Extract the [x, y] coordinate from the center of the cell holding the provided text.  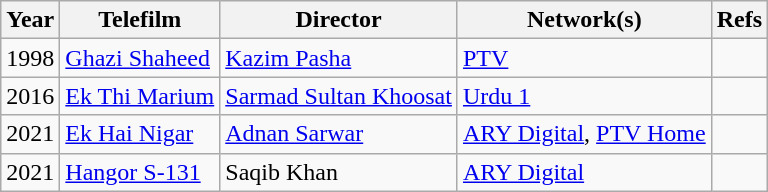
Hangor S-131 [140, 172]
Year [30, 20]
ARY Digital, PTV Home [584, 134]
Ek Thi Marium [140, 96]
Ek Hai Nigar [140, 134]
Adnan Sarwar [339, 134]
ARY Digital [584, 172]
Refs [739, 20]
Telefilm [140, 20]
Ghazi Shaheed [140, 58]
Urdu 1 [584, 96]
2016 [30, 96]
PTV [584, 58]
Network(s) [584, 20]
Kazim Pasha [339, 58]
1998 [30, 58]
Director [339, 20]
Sarmad Sultan Khoosat [339, 96]
Saqib Khan [339, 172]
